Pinpoint the cell where the given text exists, returning its [x, y] midpoint coordinate. 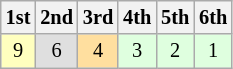
2nd [56, 17]
4th [137, 17]
3 [137, 51]
2 [175, 51]
1 [213, 51]
9 [18, 51]
4 [98, 51]
6 [56, 51]
3rd [98, 17]
6th [213, 17]
5th [175, 17]
1st [18, 17]
